Return [x, y] of the center of cell containing provided text 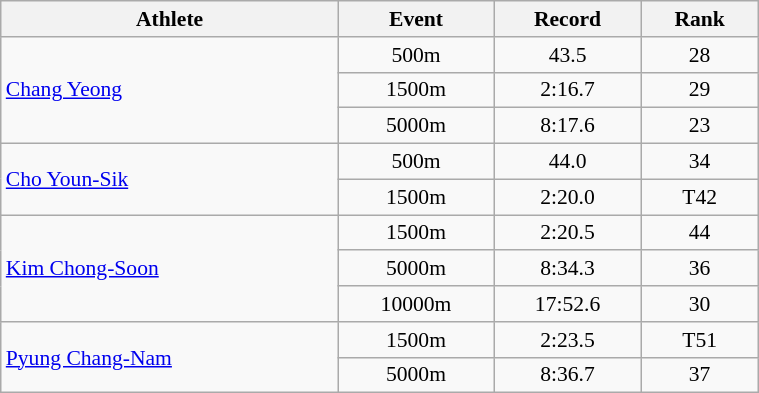
Rank [700, 19]
8:34.3 [568, 269]
37 [700, 375]
Event [416, 19]
43.5 [568, 55]
2:20.0 [568, 197]
Kim Chong-Soon [170, 268]
29 [700, 90]
Record [568, 19]
23 [700, 126]
17:52.6 [568, 304]
28 [700, 55]
2:20.5 [568, 233]
10000m [416, 304]
Cho Youn-Sik [170, 180]
Pyung Chang-Nam [170, 358]
36 [700, 269]
T51 [700, 340]
2:16.7 [568, 90]
2:23.5 [568, 340]
44.0 [568, 162]
44 [700, 233]
8:17.6 [568, 126]
8:36.7 [568, 375]
Athlete [170, 19]
34 [700, 162]
Chang Yeong [170, 90]
T42 [700, 197]
30 [700, 304]
